Detect which cell encompasses the target text, then output its [x, y] center coordinate. 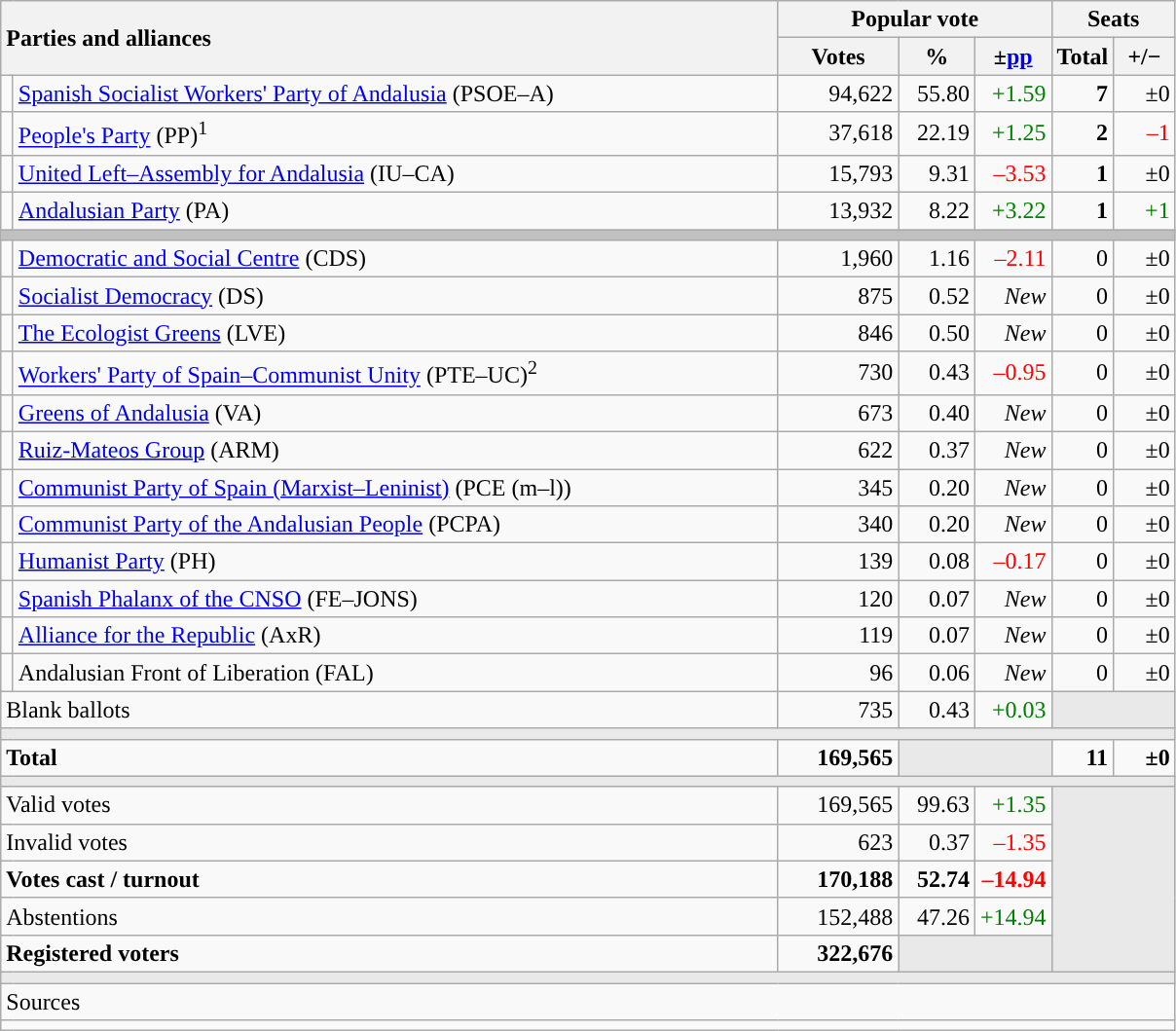
Registered voters [389, 953]
623 [838, 842]
0.50 [937, 333]
Socialist Democracy (DS) [395, 296]
2 [1083, 134]
+/− [1145, 56]
119 [838, 636]
139 [838, 562]
Workers' Party of Spain–Communist Unity (PTE–UC)2 [395, 374]
Popular vote [915, 19]
0.52 [937, 296]
11 [1083, 757]
+1.59 [1012, 93]
–0.95 [1012, 374]
Andalusian Front of Liberation (FAL) [395, 673]
United Left–Assembly for Andalusia (IU–CA) [395, 173]
Andalusian Party (PA) [395, 211]
Abstentions [389, 916]
846 [838, 333]
+3.22 [1012, 211]
People's Party (PP)1 [395, 134]
875 [838, 296]
52.74 [937, 879]
340 [838, 525]
–2.11 [1012, 259]
15,793 [838, 173]
The Ecologist Greens (LVE) [395, 333]
96 [838, 673]
47.26 [937, 916]
120 [838, 599]
1.16 [937, 259]
–1.35 [1012, 842]
9.31 [937, 173]
+1 [1145, 211]
Ruiz-Mateos Group (ARM) [395, 450]
0.40 [937, 413]
0.08 [937, 562]
Communist Party of Spain (Marxist–Leninist) (PCE (m–l)) [395, 488]
0.06 [937, 673]
–3.53 [1012, 173]
8.22 [937, 211]
Democratic and Social Centre (CDS) [395, 259]
Spanish Socialist Workers' Party of Andalusia (PSOE–A) [395, 93]
+14.94 [1012, 916]
Communist Party of the Andalusian People (PCPA) [395, 525]
–1 [1145, 134]
–0.17 [1012, 562]
Alliance for the Republic (AxR) [395, 636]
Invalid votes [389, 842]
±pp [1012, 56]
94,622 [838, 93]
Spanish Phalanx of the CNSO (FE–JONS) [395, 599]
322,676 [838, 953]
+0.03 [1012, 710]
152,488 [838, 916]
13,932 [838, 211]
–14.94 [1012, 879]
Greens of Andalusia (VA) [395, 413]
22.19 [937, 134]
730 [838, 374]
622 [838, 450]
7 [1083, 93]
Votes cast / turnout [389, 879]
Blank ballots [389, 710]
+1.35 [1012, 805]
345 [838, 488]
Seats [1114, 19]
37,618 [838, 134]
55.80 [937, 93]
% [937, 56]
1,960 [838, 259]
Parties and alliances [389, 38]
Sources [588, 1002]
Valid votes [389, 805]
+1.25 [1012, 134]
Votes [838, 56]
99.63 [937, 805]
170,188 [838, 879]
735 [838, 710]
673 [838, 413]
Humanist Party (PH) [395, 562]
